Provide the [x, y] coordinate of the cell's center where the given text is located.  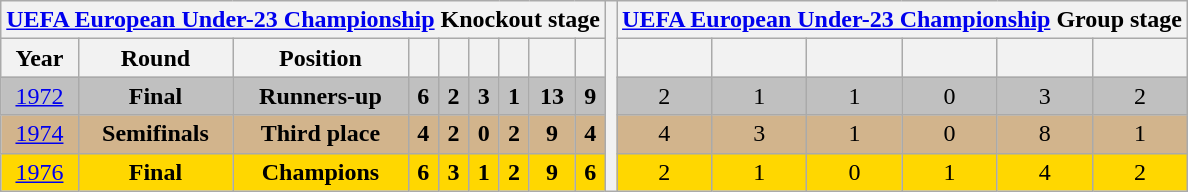
8 [1044, 134]
Semifinals [155, 134]
Runners-up [321, 96]
13 [552, 96]
1976 [40, 172]
UEFA European Under-23 Championship Group stage [902, 20]
Position [321, 58]
Year [40, 58]
1972 [40, 96]
Third place [321, 134]
1974 [40, 134]
Champions [321, 172]
UEFA European Under-23 Championship Knockout stage [304, 20]
Round [155, 58]
